Scan for the cell matching the given text and deliver its [X, Y] coordinate at center. 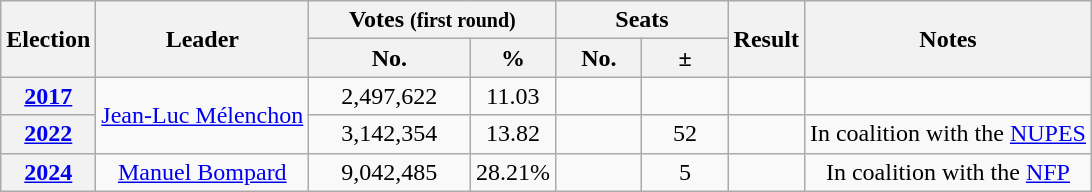
Votes (first round) [432, 20]
2024 [48, 172]
11.03 [513, 96]
Notes [948, 39]
Election [48, 39]
52 [685, 134]
3,142,354 [390, 134]
9,042,485 [390, 172]
Seats [642, 20]
2017 [48, 96]
13.82 [513, 134]
In coalition with the NUPES [948, 134]
Manuel Bompard [202, 172]
Leader [202, 39]
28.21% [513, 172]
5 [685, 172]
Jean-Luc Mélenchon [202, 115]
Result [766, 39]
% [513, 58]
± [685, 58]
2,497,622 [390, 96]
2022 [48, 134]
In coalition with the NFP [948, 172]
